Capture the cell that displays the provided text and extract its (X, Y) central coordinate. 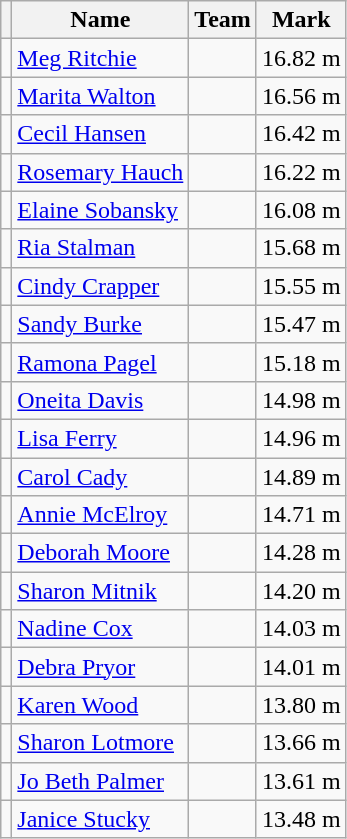
Ria Stalman (100, 248)
13.61 m (301, 781)
14.98 m (301, 400)
Cindy Crapper (100, 286)
14.28 m (301, 553)
Meg Ritchie (100, 58)
14.20 m (301, 591)
15.55 m (301, 286)
13.66 m (301, 743)
16.82 m (301, 58)
Team (223, 20)
14.89 m (301, 477)
14.71 m (301, 515)
Jo Beth Palmer (100, 781)
Cecil Hansen (100, 134)
Rosemary Hauch (100, 172)
Sharon Lotmore (100, 743)
15.18 m (301, 362)
Marita Walton (100, 96)
Debra Pryor (100, 667)
13.48 m (301, 819)
13.80 m (301, 705)
16.42 m (301, 134)
Janice Stucky (100, 819)
Elaine Sobansky (100, 210)
Annie McElroy (100, 515)
Karen Wood (100, 705)
15.68 m (301, 248)
Ramona Pagel (100, 362)
Lisa Ferry (100, 438)
Nadine Cox (100, 629)
Carol Cady (100, 477)
16.22 m (301, 172)
16.08 m (301, 210)
Name (100, 20)
Oneita Davis (100, 400)
Sandy Burke (100, 324)
14.03 m (301, 629)
16.56 m (301, 96)
15.47 m (301, 324)
Deborah Moore (100, 553)
14.01 m (301, 667)
14.96 m (301, 438)
Sharon Mitnik (100, 591)
Mark (301, 20)
